From the cell containing the given text, extract its center point as (x, y) coordinate. 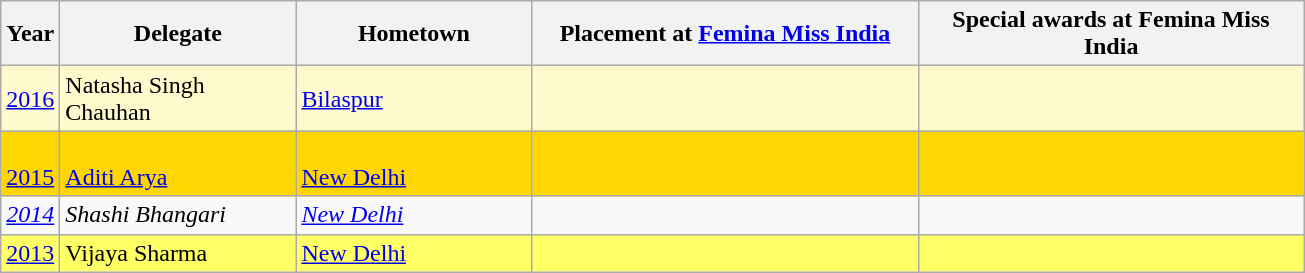
Year (30, 34)
2015 (30, 164)
Natasha Singh Chauhan (178, 98)
Special awards at Femina Miss India (1111, 34)
Delegate (178, 34)
2014 (30, 215)
Vijaya Sharma (178, 253)
2016 (30, 98)
2013 (30, 253)
Shashi Bhangari (178, 215)
Bilaspur (414, 98)
Hometown (414, 34)
Aditi Arya (178, 164)
Placement at Femina Miss India (725, 34)
